Search for the cell housing the specified text and yield its [X, Y] center coordinate. 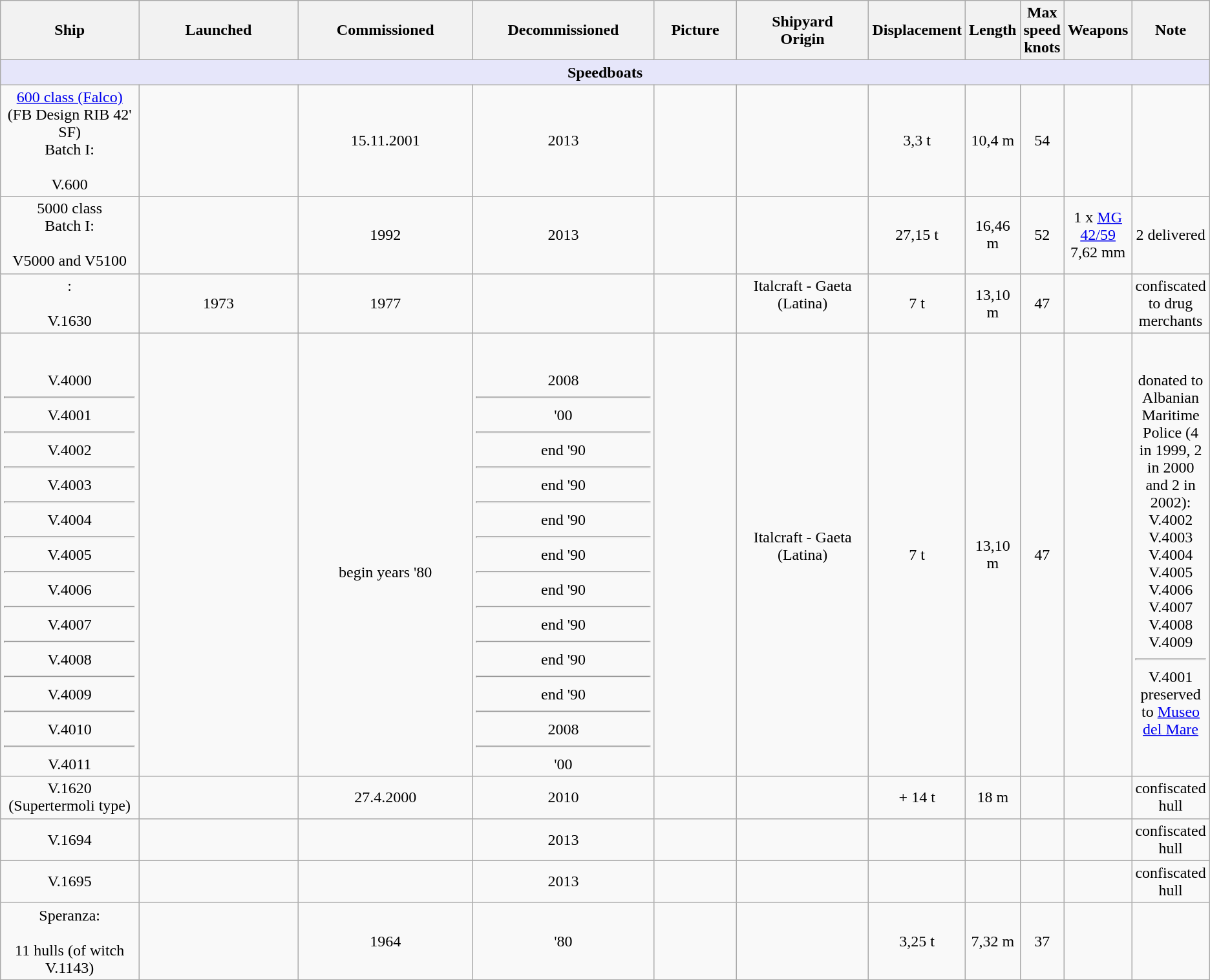
Speranza:11 hulls (of witch V.1143) [70, 941]
7,32 m [993, 941]
10,4 m [993, 141]
2010 [563, 798]
1973 [218, 303]
Picture [695, 30]
15.11.2001 [385, 141]
ShipyardOrigin [802, 30]
begin years '80 [385, 555]
1964 [385, 941]
Weapons [1098, 30]
'80 [563, 941]
2008'00end '90end '90end '90end '90end '90end '90end '90end '902008'00 [563, 555]
37 [1042, 941]
Ship [70, 30]
confiscated to drug merchants [1171, 303]
Displacement [917, 30]
600 class (Falco)(FB Design RIB 42' SF)Batch I:V.600 [70, 141]
27.4.2000 [385, 798]
V.1620 (Supertermoli type) [70, 798]
Speedboats [605, 72]
3,3 t [917, 141]
52 [1042, 235]
5000 classBatch I:V5000 and V5100 [70, 235]
18 m [993, 798]
Length [993, 30]
2 delivered [1171, 235]
1977 [385, 303]
54 [1042, 141]
Maxspeedknots [1042, 30]
16,46 m [993, 235]
V.1694 [70, 839]
27,15 t [917, 235]
1992 [385, 235]
1 x MG 42/59 7,62 mm [1098, 235]
Commissioned [385, 30]
Launched [218, 30]
V.4000V.4001V.4002V.4003V.4004V.4005V.4006V.4007V.4008V.4009V.4010V.4011 [70, 555]
+ 14 t [917, 798]
Note [1171, 30]
Decommissioned [563, 30]
:V.1630 [70, 303]
V.1695 [70, 882]
3,25 t [917, 941]
